Search for the cell housing the specified text and yield its (X, Y) center coordinate. 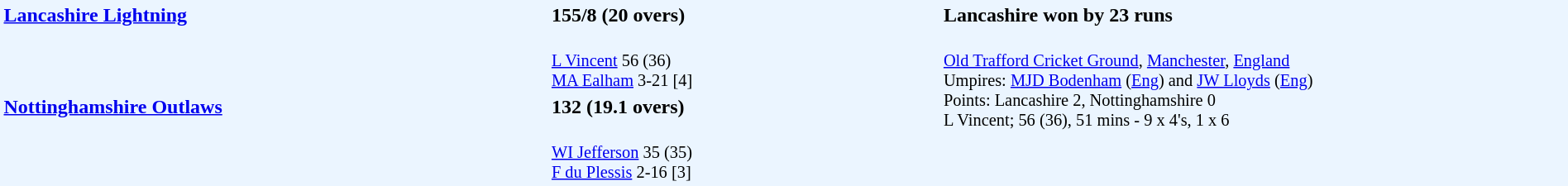
132 (19.1 overs) (744, 107)
Lancashire won by 23 runs (1254, 15)
WI Jefferson 35 (35) F du Plessis 2-16 [3] (744, 152)
L Vincent 56 (36) MA Ealham 3-21 [4] (744, 61)
155/8 (20 overs) (744, 15)
Lancashire Lightning (275, 47)
Nottinghamshire Outlaws (275, 139)
